Provide the (X, Y) coordinate of the cell's center where the given text is located.  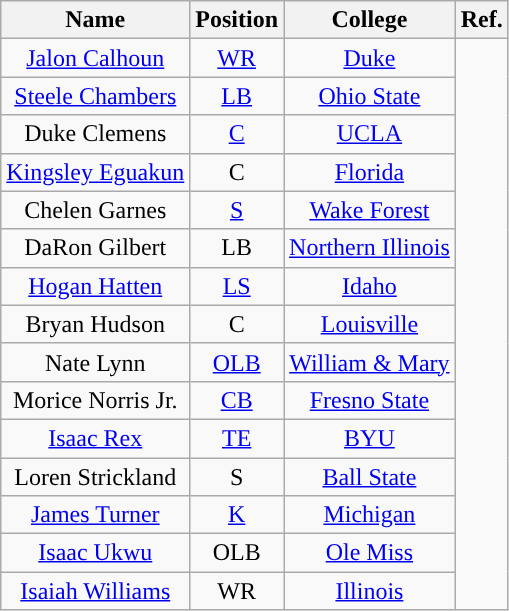
Hogan Hatten (96, 286)
Fresno State (370, 400)
Isaac Rex (96, 438)
Jalon Calhoun (96, 58)
Ball State (370, 477)
Duke (370, 58)
LS (237, 286)
Nate Lynn (96, 362)
CB (237, 400)
William & Mary (370, 362)
James Turner (96, 515)
BYU (370, 438)
DaRon Gilbert (96, 248)
Ref. (482, 20)
TE (237, 438)
Duke Clemens (96, 134)
Ohio State (370, 96)
Name (96, 20)
Morice Norris Jr. (96, 400)
K (237, 515)
Northern Illinois (370, 248)
Wake Forest (370, 210)
Chelen Garnes (96, 210)
Louisville (370, 324)
Isaiah Williams (96, 591)
Kingsley Eguakun (96, 172)
Idaho (370, 286)
Loren Strickland (96, 477)
Ole Miss (370, 553)
College (370, 20)
UCLA (370, 134)
Position (237, 20)
Bryan Hudson (96, 324)
Michigan (370, 515)
Florida (370, 172)
Isaac Ukwu (96, 553)
Steele Chambers (96, 96)
Illinois (370, 591)
